Detect which cell encompasses the target text, then output its [x, y] center coordinate. 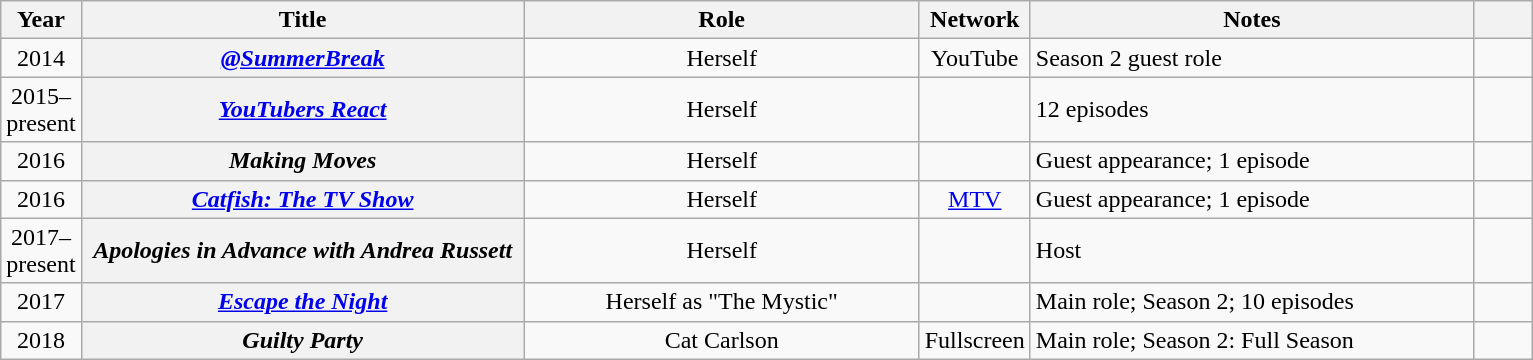
YouTubers React [302, 110]
2017 [41, 302]
Host [1252, 250]
Herself as "The Mystic" [722, 302]
Cat Carlson [722, 340]
Main role; Season 2: Full Season [1252, 340]
Role [722, 20]
YouTube [974, 58]
Fullscreen [974, 340]
Year [41, 20]
2015–present [41, 110]
Season 2 guest role [1252, 58]
MTV [974, 199]
Escape the Night [302, 302]
Apologies in Advance with Andrea Russett [302, 250]
Notes [1252, 20]
2017–present [41, 250]
Title [302, 20]
2014 [41, 58]
Making Moves [302, 161]
@SummerBreak [302, 58]
2018 [41, 340]
Main role; Season 2; 10 episodes [1252, 302]
Guilty Party [302, 340]
Network [974, 20]
Catfish: The TV Show [302, 199]
12 episodes [1252, 110]
